Return the (x, y) coordinate for the center point of the cell that contains the specified text.  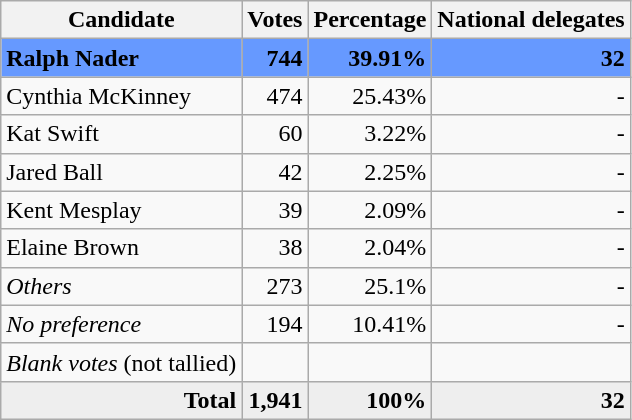
39 (275, 210)
39.91% (370, 58)
744 (275, 58)
2.09% (370, 210)
Percentage (370, 20)
Votes (275, 20)
National delegates (531, 20)
Others (122, 286)
No preference (122, 324)
42 (275, 172)
25.43% (370, 96)
194 (275, 324)
474 (275, 96)
Jared Ball (122, 172)
Kat Swift (122, 134)
2.04% (370, 248)
100% (370, 400)
Cynthia McKinney (122, 96)
3.22% (370, 134)
38 (275, 248)
Total (122, 400)
Ralph Nader (122, 58)
60 (275, 134)
Kent Mesplay (122, 210)
Candidate (122, 20)
25.1% (370, 286)
273 (275, 286)
Blank votes (not tallied) (122, 362)
Elaine Brown (122, 248)
10.41% (370, 324)
2.25% (370, 172)
1,941 (275, 400)
